Find where the given text appears and provide that cell's center as [X, Y] coordinate. 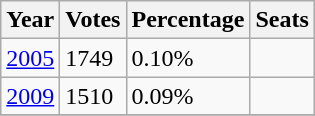
0.10% [188, 58]
2005 [30, 58]
Year [30, 20]
Votes [93, 20]
0.09% [188, 96]
1749 [93, 58]
Percentage [188, 20]
2009 [30, 96]
1510 [93, 96]
Seats [282, 20]
